Return the (x, y) coordinate for the center point of the cell that contains the specified text.  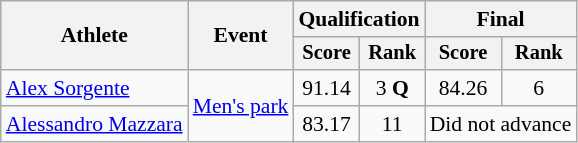
6 (538, 88)
3 Q (392, 88)
Event (241, 36)
Athlete (94, 36)
Alessandro Mazzara (94, 124)
Did not advance (501, 124)
84.26 (464, 88)
91.14 (326, 88)
11 (392, 124)
Alex Sorgente (94, 88)
83.17 (326, 124)
Qualification (358, 19)
Men's park (241, 106)
Final (501, 19)
